Provide the (X, Y) coordinate of the cell's center where the given text is located.  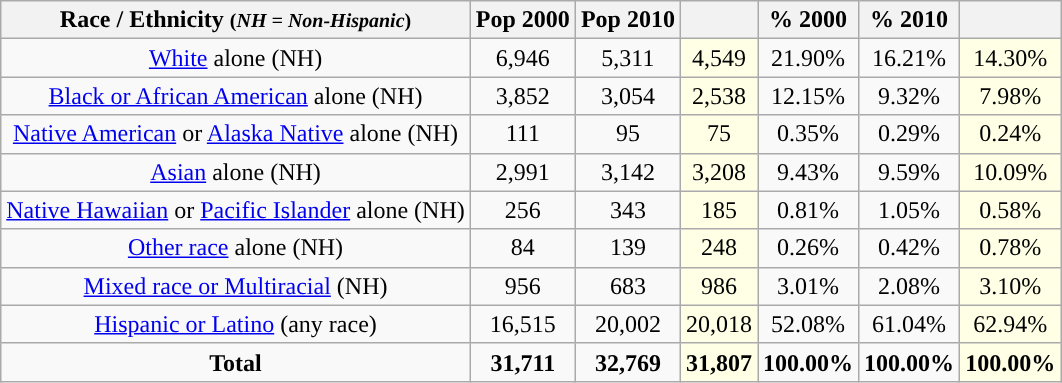
Pop 2010 (628, 20)
7.98% (1010, 96)
3.10% (1010, 286)
0.26% (808, 248)
248 (718, 248)
185 (718, 210)
2.08% (910, 286)
0.58% (1010, 210)
986 (718, 286)
139 (628, 248)
20,002 (628, 324)
0.35% (808, 134)
Native American or Alaska Native alone (NH) (236, 134)
Asian alone (NH) (236, 172)
52.08% (808, 324)
Race / Ethnicity (NH = Non-Hispanic) (236, 20)
16,515 (522, 324)
6,946 (522, 58)
5,311 (628, 58)
12.15% (808, 96)
Mixed race or Multiracial (NH) (236, 286)
9.32% (910, 96)
75 (718, 134)
0.24% (1010, 134)
0.29% (910, 134)
Hispanic or Latino (any race) (236, 324)
3,852 (522, 96)
0.78% (1010, 248)
61.04% (910, 324)
343 (628, 210)
% 2000 (808, 20)
10.09% (1010, 172)
Pop 2000 (522, 20)
Black or African American alone (NH) (236, 96)
256 (522, 210)
1.05% (910, 210)
9.59% (910, 172)
0.81% (808, 210)
3,142 (628, 172)
3,208 (718, 172)
111 (522, 134)
31,807 (718, 362)
84 (522, 248)
3,054 (628, 96)
2,991 (522, 172)
20,018 (718, 324)
683 (628, 286)
14.30% (1010, 58)
0.42% (910, 248)
Other race alone (NH) (236, 248)
62.94% (1010, 324)
21.90% (808, 58)
3.01% (808, 286)
9.43% (808, 172)
32,769 (628, 362)
16.21% (910, 58)
White alone (NH) (236, 58)
Total (236, 362)
956 (522, 286)
2,538 (718, 96)
Native Hawaiian or Pacific Islander alone (NH) (236, 210)
31,711 (522, 362)
95 (628, 134)
% 2010 (910, 20)
4,549 (718, 58)
